For the text-containing cell, return its midpoint in (X, Y) coordinate format. 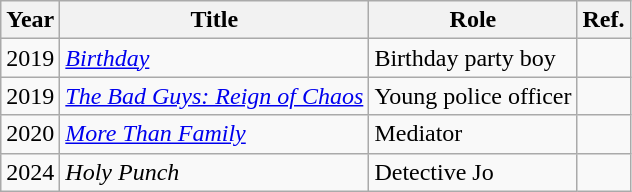
More Than Family (214, 134)
Detective Jo (473, 172)
Role (473, 20)
2020 (30, 134)
Birthday party boy (473, 58)
Young police officer (473, 96)
Holy Punch (214, 172)
The Bad Guys: Reign of Chaos (214, 96)
2024 (30, 172)
Title (214, 20)
Mediator (473, 134)
Birthday (214, 58)
Year (30, 20)
Ref. (604, 20)
